Pinpoint the cell where the given text exists, returning its (x, y) midpoint coordinate. 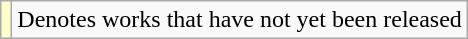
Denotes works that have not yet been released (240, 20)
